Identify which cell holds the provided text, then report its [x, y] central coordinate. 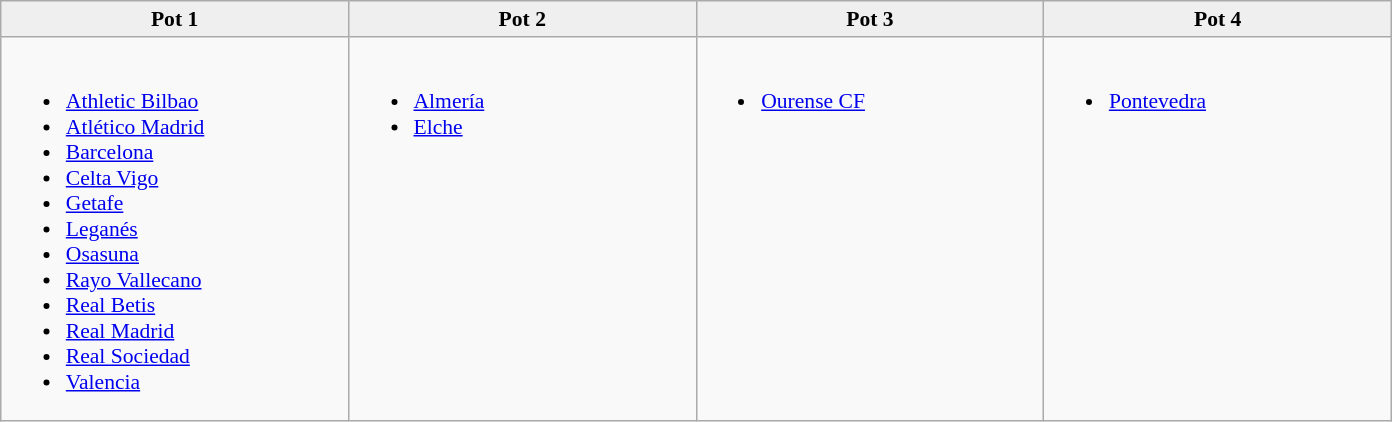
AlmeríaElche [522, 230]
Pot 3 [870, 19]
Pot 1 [175, 19]
Athletic BilbaoAtlético MadridBarcelonaCelta VigoGetafeLeganésOsasunaRayo VallecanoReal BetisReal MadridReal SociedadValencia [175, 230]
Pot 2 [522, 19]
Pontevedra [1218, 230]
Ourense CF [870, 230]
Pot 4 [1218, 19]
